Determine the (x, y) coordinate at the center of the cell enclosing the given text.  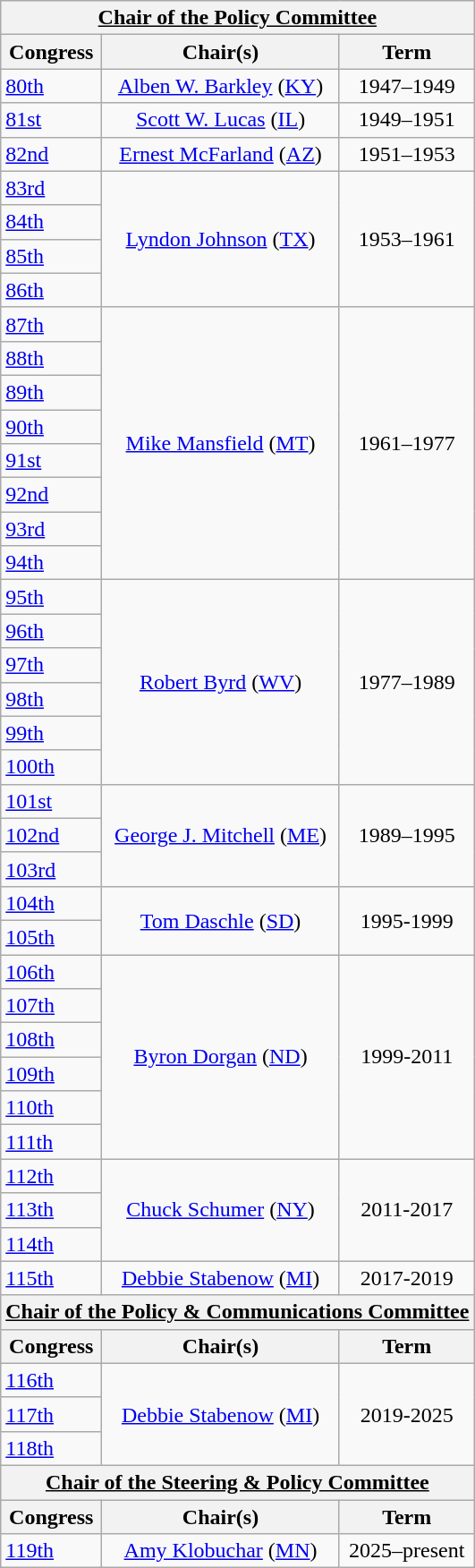
Amy Klobuchar (MN) (221, 1551)
82nd (52, 154)
Scott W. Lucas (IL) (221, 120)
108th (52, 1040)
Chuck Schumer (NY) (221, 1210)
98th (52, 699)
Chair of the Policy Committee (238, 18)
2025–present (406, 1551)
117th (52, 1414)
113th (52, 1210)
George J. Mitchell (ME) (221, 835)
89th (52, 392)
99th (52, 733)
Mike Mansfield (MT) (221, 443)
1947–1949 (406, 86)
93rd (52, 529)
104th (52, 903)
Lyndon Johnson (TX) (221, 239)
87th (52, 324)
1989–1995 (406, 835)
105th (52, 937)
1949–1951 (406, 120)
Alben W. Barkley (KY) (221, 86)
86th (52, 290)
2019-2025 (406, 1414)
96th (52, 631)
1977–1989 (406, 682)
1995-1999 (406, 920)
Chair of the Steering & Policy Committee (238, 1482)
102nd (52, 835)
94th (52, 563)
1951–1953 (406, 154)
1953–1961 (406, 239)
109th (52, 1074)
115th (52, 1278)
1961–1977 (406, 443)
81st (52, 120)
2017-2019 (406, 1278)
Byron Dorgan (ND) (221, 1056)
Tom Daschle (SD) (221, 920)
101st (52, 801)
2011-2017 (406, 1210)
85th (52, 256)
119th (52, 1551)
95th (52, 597)
88th (52, 358)
97th (52, 665)
80th (52, 86)
112th (52, 1176)
83rd (52, 188)
100th (52, 767)
118th (52, 1448)
91st (52, 461)
110th (52, 1108)
114th (52, 1244)
Robert Byrd (WV) (221, 682)
111th (52, 1142)
92nd (52, 495)
84th (52, 222)
106th (52, 971)
1999-2011 (406, 1056)
107th (52, 1006)
Chair of the Policy & Communications Committee (238, 1312)
103rd (52, 869)
90th (52, 427)
116th (52, 1380)
Ernest McFarland (AZ) (221, 154)
